Scan for the cell matching the given text and deliver its [X, Y] coordinate at center. 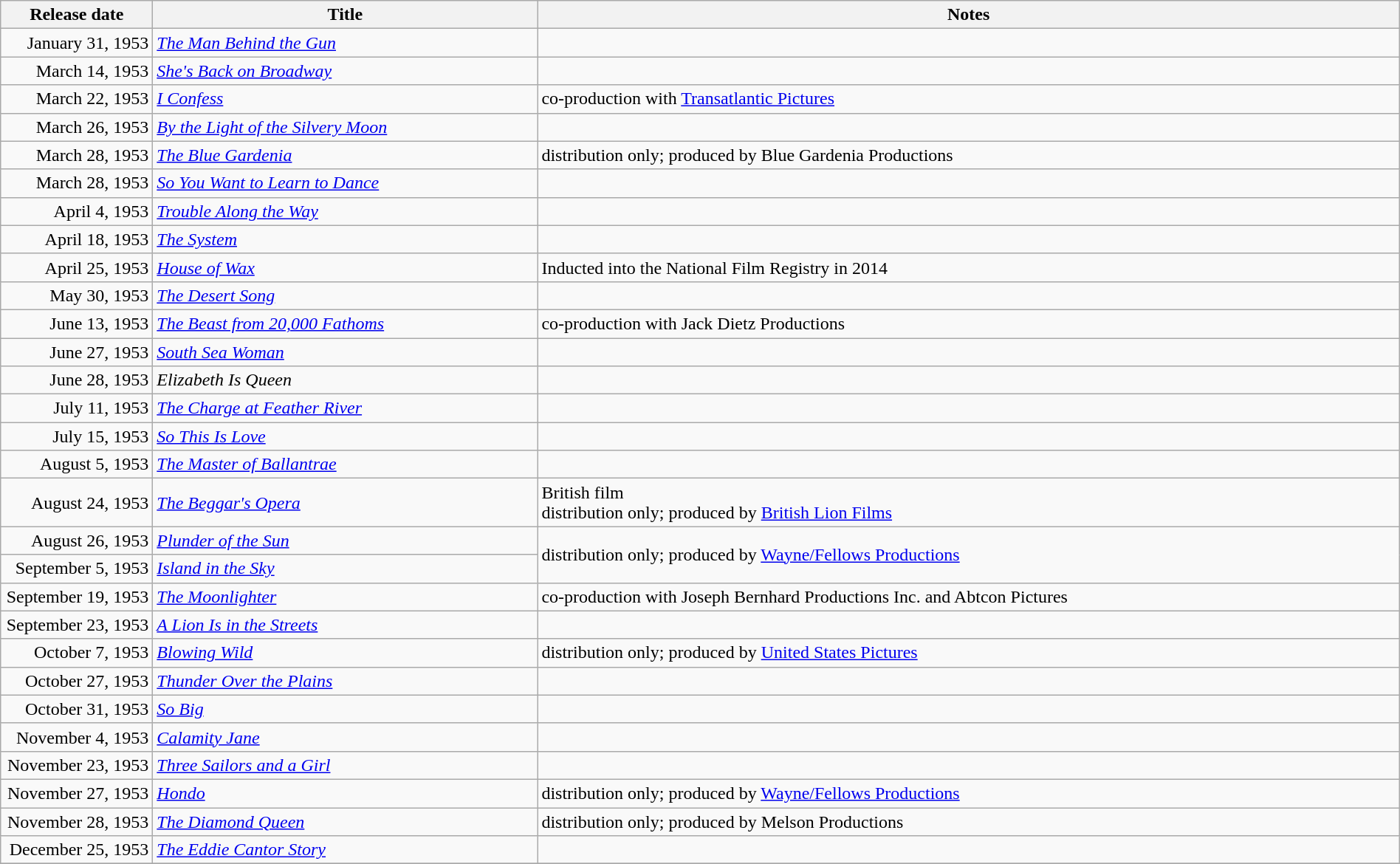
The Beggar's Opera [346, 502]
Inducted into the National Film Registry in 2014 [969, 267]
co-production with Jack Dietz Productions [969, 323]
British filmdistribution only; produced by British Lion Films [969, 502]
July 15, 1953 [77, 436]
April 4, 1953 [77, 211]
November 4, 1953 [77, 737]
March 26, 1953 [77, 127]
Trouble Along the Way [346, 211]
May 30, 1953 [77, 295]
January 31, 1953 [77, 43]
June 28, 1953 [77, 380]
distribution only; produced by Blue Gardenia Productions [969, 155]
September 5, 1953 [77, 569]
October 7, 1953 [77, 653]
August 26, 1953 [77, 541]
November 28, 1953 [77, 822]
The Blue Gardenia [346, 155]
June 13, 1953 [77, 323]
Plunder of the Sun [346, 541]
Blowing Wild [346, 653]
A Lion Is in the Streets [346, 625]
July 11, 1953 [77, 408]
Thunder Over the Plains [346, 681]
March 22, 1953 [77, 99]
The Eddie Cantor Story [346, 850]
I Confess [346, 99]
March 14, 1953 [77, 71]
House of Wax [346, 267]
Notes [969, 15]
Elizabeth Is Queen [346, 380]
co-production with Joseph Bernhard Productions Inc. and Abtcon Pictures [969, 597]
The Master of Ballantrae [346, 464]
The Moonlighter [346, 597]
June 27, 1953 [77, 352]
November 27, 1953 [77, 793]
distribution only; produced by Melson Productions [969, 822]
So You Want to Learn to Dance [346, 183]
co-production with Transatlantic Pictures [969, 99]
By the Light of the Silvery Moon [346, 127]
The Desert Song [346, 295]
August 24, 1953 [77, 502]
distribution only; produced by United States Pictures [969, 653]
April 25, 1953 [77, 267]
Calamity Jane [346, 737]
Title [346, 15]
September 19, 1953 [77, 597]
The Beast from 20,000 Fathoms [346, 323]
South Sea Woman [346, 352]
Release date [77, 15]
October 31, 1953 [77, 709]
So This Is Love [346, 436]
Three Sailors and a Girl [346, 765]
So Big [346, 709]
She's Back on Broadway [346, 71]
Hondo [346, 793]
April 18, 1953 [77, 239]
The System [346, 239]
Island in the Sky [346, 569]
November 23, 1953 [77, 765]
October 27, 1953 [77, 681]
August 5, 1953 [77, 464]
September 23, 1953 [77, 625]
December 25, 1953 [77, 850]
The Man Behind the Gun [346, 43]
The Charge at Feather River [346, 408]
The Diamond Queen [346, 822]
